Scan for the cell matching the given text and deliver its (x, y) coordinate at center. 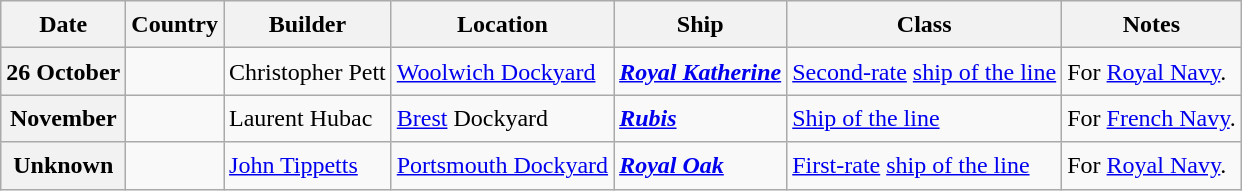
Ship of the line (924, 118)
November (64, 118)
First-rate ship of the line (924, 166)
Brest Dockyard (502, 118)
Country (175, 24)
26 October (64, 72)
Ship (700, 24)
Second-rate ship of the line (924, 72)
Unknown (64, 166)
Portsmouth Dockyard (502, 166)
For French Navy. (1152, 118)
Woolwich Dockyard (502, 72)
Notes (1152, 24)
Christopher Pett (308, 72)
Royal Katherine (700, 72)
Builder (308, 24)
John Tippetts (308, 166)
Date (64, 24)
Class (924, 24)
Laurent Hubac (308, 118)
Location (502, 24)
Rubis (700, 118)
Royal Oak (700, 166)
